Pinpoint the cell where the given text exists, returning its (x, y) midpoint coordinate. 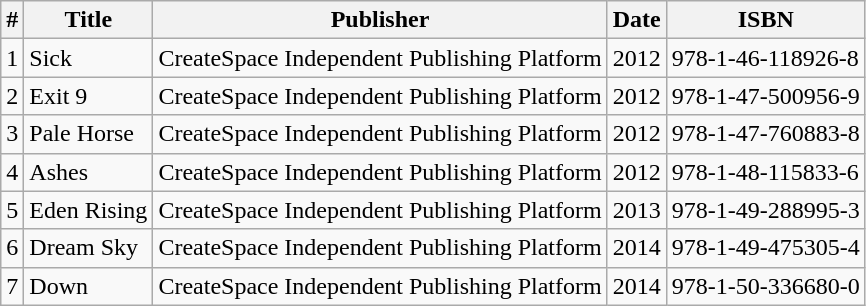
Date (636, 20)
1 (12, 58)
978-1-49-475305-4 (766, 248)
978-1-46-118926-8 (766, 58)
Publisher (380, 20)
# (12, 20)
2 (12, 96)
2013 (636, 210)
978-1-48-115833-6 (766, 172)
978-1-50-336680-0 (766, 286)
Pale Horse (88, 134)
ISBN (766, 20)
3 (12, 134)
Sick (88, 58)
5 (12, 210)
978-1-49-288995-3 (766, 210)
6 (12, 248)
978-1-47-500956-9 (766, 96)
Ashes (88, 172)
Down (88, 286)
7 (12, 286)
Eden Rising (88, 210)
Dream Sky (88, 248)
978-1-47-760883-8 (766, 134)
Exit 9 (88, 96)
Title (88, 20)
4 (12, 172)
